Scan for the cell matching the given text and deliver its [X, Y] coordinate at center. 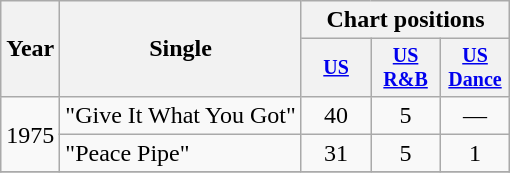
Year [30, 49]
— [474, 115]
US [336, 68]
USR&B [406, 68]
31 [336, 153]
USDance [474, 68]
1975 [30, 134]
40 [336, 115]
Chart positions [405, 20]
Single [181, 49]
"Peace Pipe" [181, 153]
"Give It What You Got" [181, 115]
1 [474, 153]
